Search for the cell housing the specified text and yield its [x, y] center coordinate. 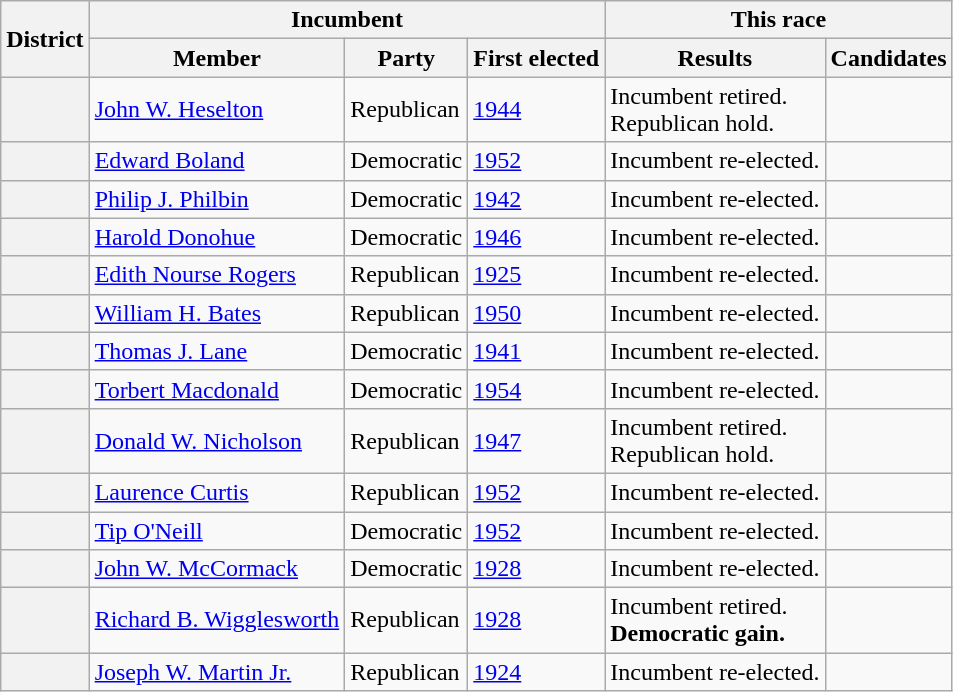
Thomas J. Lane [217, 351]
Donald W. Nicholson [217, 440]
Philip J. Philbin [217, 199]
Torbert Macdonald [217, 389]
Candidates [888, 58]
District [45, 39]
Incumbent [347, 20]
1954 [536, 389]
First elected [536, 58]
William H. Bates [217, 313]
Richard B. Wigglesworth [217, 620]
Harold Donohue [217, 237]
Edward Boland [217, 161]
John W. McCormack [217, 569]
John W. Heselton [217, 110]
1941 [536, 351]
1942 [536, 199]
Results [715, 58]
Member [217, 58]
Incumbent retired.Democratic gain. [715, 620]
1944 [536, 110]
Party [406, 58]
1947 [536, 440]
Joseph W. Martin Jr. [217, 672]
Edith Nourse Rogers [217, 275]
1950 [536, 313]
This race [778, 20]
1924 [536, 672]
Laurence Curtis [217, 492]
1946 [536, 237]
1925 [536, 275]
Tip O'Neill [217, 531]
